Detect which cell encompasses the target text, then output its [X, Y] center coordinate. 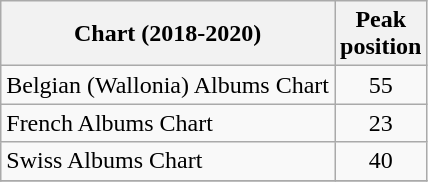
Chart (2018-2020) [168, 34]
Peakposition [380, 34]
23 [380, 123]
French Albums Chart [168, 123]
Swiss Albums Chart [168, 161]
40 [380, 161]
55 [380, 85]
Belgian (Wallonia) Albums Chart [168, 85]
